Find where the given text appears and provide that cell's center as (x, y) coordinate. 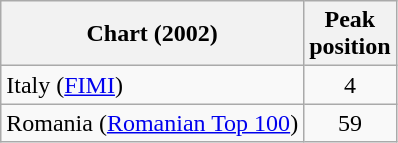
Italy (FIMI) (152, 85)
4 (350, 85)
Peakposition (350, 34)
Chart (2002) (152, 34)
59 (350, 123)
Romania (Romanian Top 100) (152, 123)
